Return (X, Y) of the center of cell containing provided text 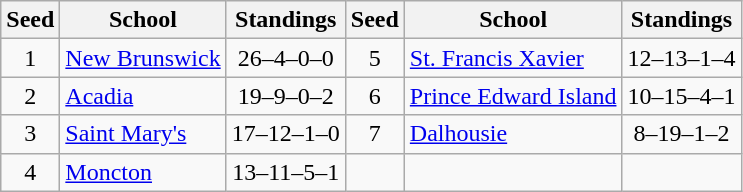
10–15–4–1 (682, 96)
Saint Mary's (143, 134)
Dalhousie (513, 134)
Moncton (143, 172)
New Brunswick (143, 58)
5 (374, 58)
12–13–1–4 (682, 58)
6 (374, 96)
1 (30, 58)
17–12–1–0 (286, 134)
2 (30, 96)
26–4–0–0 (286, 58)
4 (30, 172)
3 (30, 134)
St. Francis Xavier (513, 58)
7 (374, 134)
19–9–0–2 (286, 96)
Acadia (143, 96)
Prince Edward Island (513, 96)
8–19–1–2 (682, 134)
13–11–5–1 (286, 172)
